Return the (x, y) coordinate for the center point of the cell that contains the specified text.  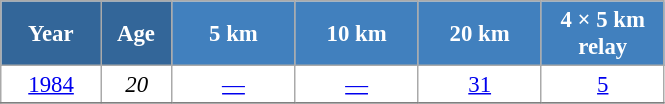
5 km (234, 34)
5 (602, 85)
4 × 5 km relay (602, 34)
31 (480, 85)
Year (52, 34)
20 (136, 85)
20 km (480, 34)
1984 (52, 85)
10 km (356, 34)
Age (136, 34)
